From the cell containing the given text, extract its center point as [x, y] coordinate. 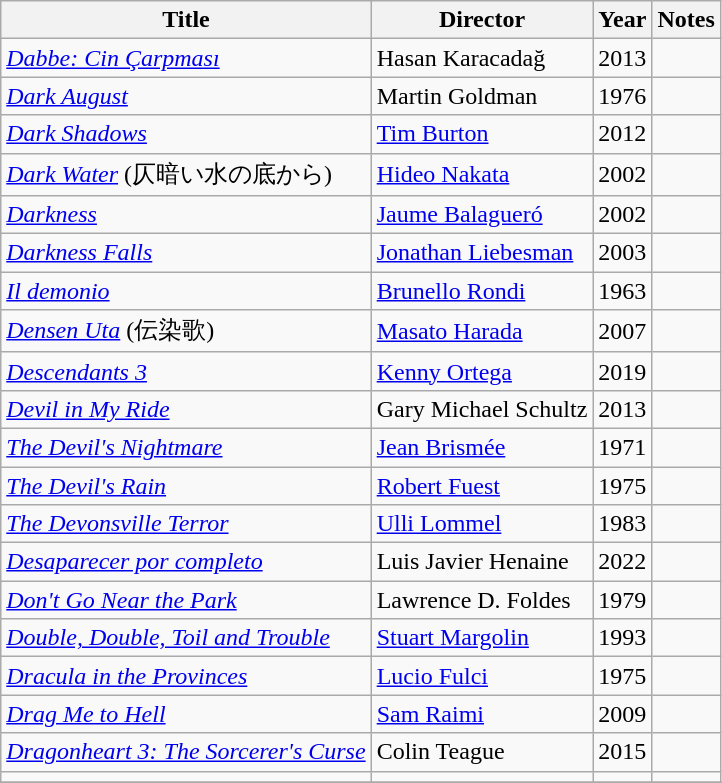
2015 [622, 752]
1971 [622, 447]
1993 [622, 638]
1983 [622, 524]
Dark August [186, 96]
Hasan Karacadağ [482, 58]
Sam Raimi [482, 714]
Luis Javier Henaine [482, 562]
Don't Go Near the Park [186, 600]
Devil in My Ride [186, 409]
Densen Uta (伝染歌) [186, 332]
Martin Goldman [482, 96]
2022 [622, 562]
Lawrence D. Foldes [482, 600]
Dabbe: Cin Çarpması [186, 58]
Jonathan Liebesman [482, 253]
Colin Teague [482, 752]
Director [482, 20]
Drag Me to Hell [186, 714]
The Devil's Nightmare [186, 447]
Hideo Nakata [482, 174]
Masato Harada [482, 332]
Descendants 3 [186, 371]
2009 [622, 714]
2007 [622, 332]
Il demonio [186, 291]
Lucio Fulci [482, 676]
1979 [622, 600]
Dragonheart 3: The Sorcerer's Curse [186, 752]
Notes [686, 20]
Darkness Falls [186, 253]
The Devonsville Terror [186, 524]
Tim Burton [482, 134]
1963 [622, 291]
1976 [622, 96]
Title [186, 20]
Jaume Balagueró [482, 215]
Dark Water (仄暗い水の底から) [186, 174]
Year [622, 20]
Gary Michael Schultz [482, 409]
Brunello Rondi [482, 291]
Robert Fuest [482, 485]
Dark Shadows [186, 134]
Stuart Margolin [482, 638]
The Devil's Rain [186, 485]
Jean Brismée [482, 447]
Dracula in the Provinces [186, 676]
Ulli Lommel [482, 524]
Kenny Ortega [482, 371]
Darkness [186, 215]
2012 [622, 134]
2019 [622, 371]
Double, Double, Toil and Trouble [186, 638]
2003 [622, 253]
Desaparecer por completo [186, 562]
